Return the [x, y] coordinate for the center point of the cell that contains the specified text.  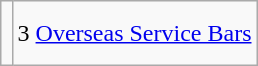
3 Overseas Service Bars [134, 34]
